Return the (X, Y) coordinate for the center point of the cell that contains the specified text.  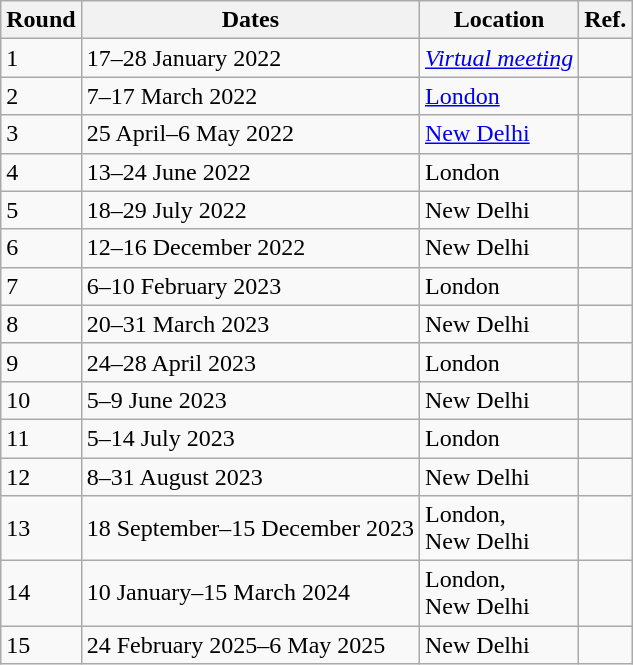
24–28 April 2023 (250, 362)
11 (41, 438)
3 (41, 134)
Ref. (606, 20)
2 (41, 96)
18 September–15 December 2023 (250, 528)
24 February 2025–6 May 2025 (250, 645)
12–16 December 2022 (250, 248)
18–29 July 2022 (250, 210)
12 (41, 477)
5–9 June 2023 (250, 400)
1 (41, 58)
Dates (250, 20)
Location (498, 20)
Round (41, 20)
10 January–15 March 2024 (250, 594)
17–28 January 2022 (250, 58)
4 (41, 172)
6 (41, 248)
8–31 August 2023 (250, 477)
25 April–6 May 2022 (250, 134)
Virtual meeting (498, 58)
14 (41, 594)
13 (41, 528)
13–24 June 2022 (250, 172)
9 (41, 362)
8 (41, 324)
20–31 March 2023 (250, 324)
5–14 July 2023 (250, 438)
6–10 February 2023 (250, 286)
5 (41, 210)
15 (41, 645)
10 (41, 400)
7–17 March 2022 (250, 96)
7 (41, 286)
